Output the (X, Y) coordinate of the center of the cell containing the given text.  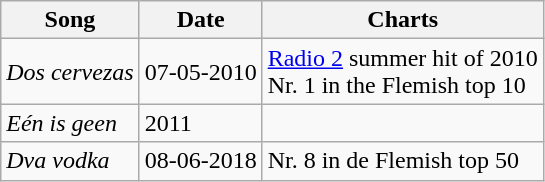
Nr. 8 in de Flemish top 50 (402, 161)
07-05-2010 (200, 72)
Charts (402, 20)
Song (70, 20)
Dos cervezas (70, 72)
Eén is geen (70, 123)
2011 (200, 123)
Radio 2 summer hit of 2010Nr. 1 in the Flemish top 10 (402, 72)
Date (200, 20)
Dva vodka (70, 161)
08-06-2018 (200, 161)
